Extract the [X, Y] coordinate from the center of the cell holding the provided text.  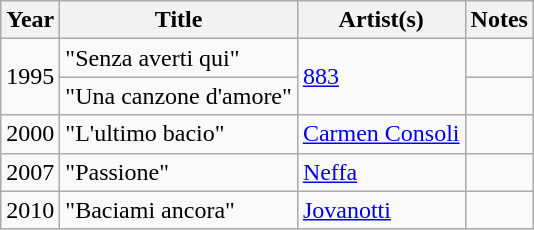
Carmen Consoli [381, 134]
Title [179, 20]
2010 [30, 210]
Neffa [381, 172]
2000 [30, 134]
"Senza averti qui" [179, 58]
Jovanotti [381, 210]
"Baciami ancora" [179, 210]
"Passione" [179, 172]
2007 [30, 172]
"Una canzone d'amore" [179, 96]
883 [381, 77]
Year [30, 20]
"L'ultimo bacio" [179, 134]
Artist(s) [381, 20]
Notes [499, 20]
1995 [30, 77]
